Locate the cell with the specified text and output its (x, y) center coordinate. 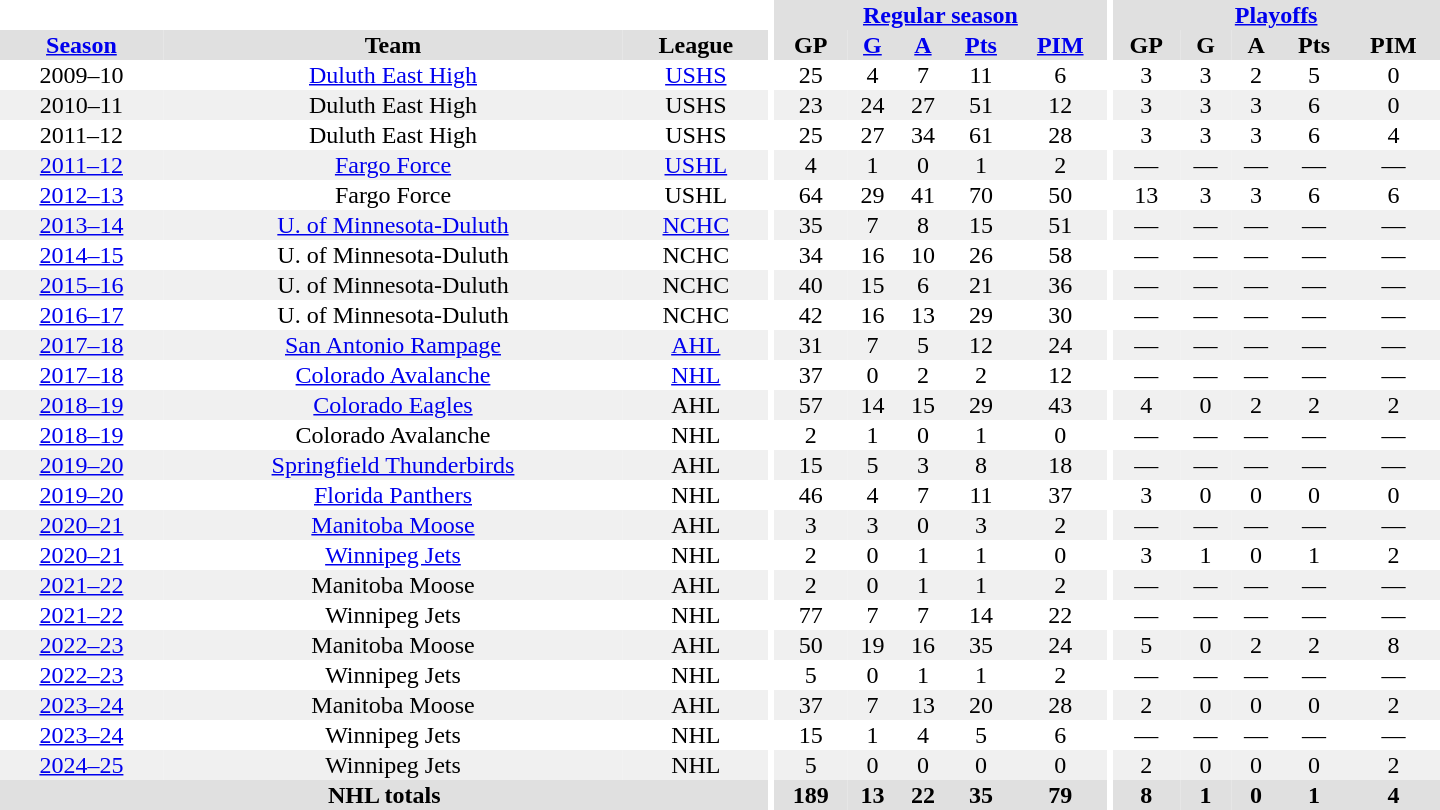
23 (810, 105)
46 (810, 495)
2009–10 (82, 75)
NHL totals (384, 795)
2014–15 (82, 255)
20 (981, 705)
40 (810, 285)
21 (981, 285)
Florida Panthers (393, 495)
41 (924, 195)
61 (981, 135)
2013–14 (82, 225)
70 (981, 195)
79 (1060, 795)
Regular season (940, 15)
2016–17 (82, 315)
2012–13 (82, 195)
31 (810, 345)
Colorado Eagles (393, 405)
San Antonio Rampage (393, 345)
Playoffs (1276, 15)
18 (1060, 465)
League (696, 45)
2015–16 (82, 285)
19 (872, 645)
Season (82, 45)
77 (810, 615)
42 (810, 315)
189 (810, 795)
57 (810, 405)
58 (1060, 255)
Team (393, 45)
36 (1060, 285)
43 (1060, 405)
2010–11 (82, 105)
30 (1060, 315)
2024–25 (82, 765)
Springfield Thunderbirds (393, 465)
64 (810, 195)
10 (924, 255)
26 (981, 255)
